Capture the cell that displays the provided text and extract its (X, Y) central coordinate. 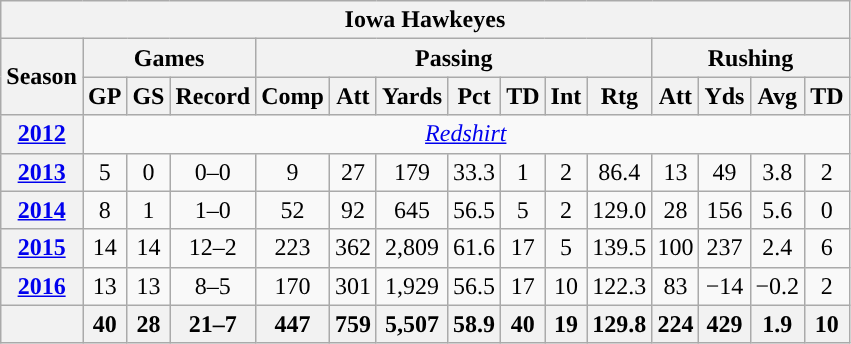
2012 (42, 134)
759 (352, 324)
86.4 (620, 172)
129.8 (620, 324)
139.5 (620, 248)
−0.2 (778, 286)
224 (676, 324)
301 (352, 286)
129.0 (620, 210)
2014 (42, 210)
1.9 (778, 324)
33.3 (474, 172)
1,929 (412, 286)
21–7 (213, 324)
52 (293, 210)
GS (148, 96)
223 (293, 248)
Record (213, 96)
2,809 (412, 248)
Yards (412, 96)
Iowa Hawkeyes (425, 20)
8 (104, 210)
2015 (42, 248)
19 (566, 324)
3.8 (778, 172)
2013 (42, 172)
237 (724, 248)
Int (566, 96)
5,507 (412, 324)
2.4 (778, 248)
Rushing (750, 58)
362 (352, 248)
12–2 (213, 248)
49 (724, 172)
179 (412, 172)
122.3 (620, 286)
Avg (778, 96)
100 (676, 248)
Rtg (620, 96)
Season (42, 77)
Passing (454, 58)
27 (352, 172)
645 (412, 210)
Yds (724, 96)
92 (352, 210)
Games (168, 58)
0–0 (213, 172)
83 (676, 286)
429 (724, 324)
−14 (724, 286)
170 (293, 286)
1–0 (213, 210)
447 (293, 324)
Comp (293, 96)
6 (827, 248)
GP (104, 96)
156 (724, 210)
58.9 (474, 324)
9 (293, 172)
61.6 (474, 248)
5.6 (778, 210)
Redshirt (466, 134)
Pct (474, 96)
8–5 (213, 286)
2016 (42, 286)
